Capture the cell that displays the provided text and extract its (X, Y) central coordinate. 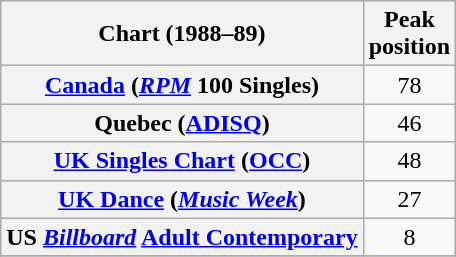
US Billboard Adult Contemporary (182, 237)
8 (409, 237)
78 (409, 85)
Peakposition (409, 34)
Chart (1988–89) (182, 34)
Quebec (ADISQ) (182, 123)
46 (409, 123)
27 (409, 199)
UK Dance (Music Week) (182, 199)
Canada (RPM 100 Singles) (182, 85)
48 (409, 161)
UK Singles Chart (OCC) (182, 161)
